Determine the [x, y] coordinate at the center of the cell enclosing the given text.  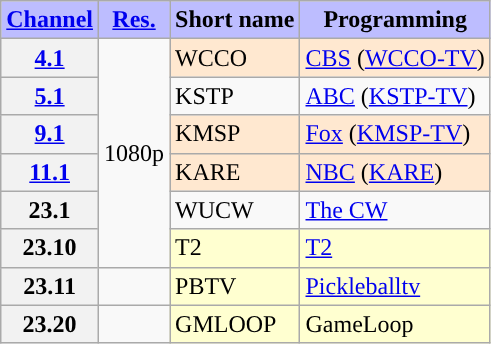
5.1 [50, 96]
23.20 [50, 324]
Res. [134, 20]
Channel [50, 20]
PBTV [235, 286]
23.1 [50, 210]
ABC (KSTP-TV) [395, 96]
GMLOOP [235, 324]
23.10 [50, 248]
WCCO [235, 58]
KMSP [235, 134]
KARE [235, 172]
Programming [395, 20]
CBS (WCCO-TV) [395, 58]
23.11 [50, 286]
GameLoop [395, 324]
Fox (KMSP-TV) [395, 134]
1080p [134, 153]
WUCW [235, 210]
9.1 [50, 134]
Short name [235, 20]
The CW [395, 210]
KSTP [235, 96]
11.1 [50, 172]
NBC (KARE) [395, 172]
4.1 [50, 58]
Pickleballtv [395, 286]
